Scan for the cell matching the given text and deliver its [X, Y] coordinate at center. 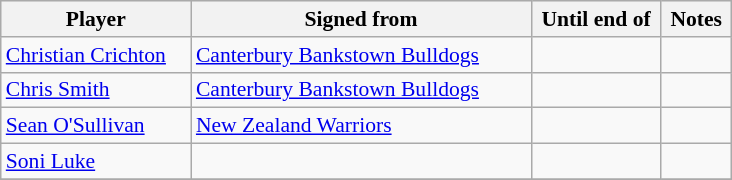
Sean O'Sullivan [96, 126]
Chris Smith [96, 90]
Notes [696, 19]
Signed from [361, 19]
Soni Luke [96, 162]
New Zealand Warriors [361, 126]
Until end of [596, 19]
Player [96, 19]
Christian Crichton [96, 55]
